Detect which cell encompasses the target text, then output its [x, y] center coordinate. 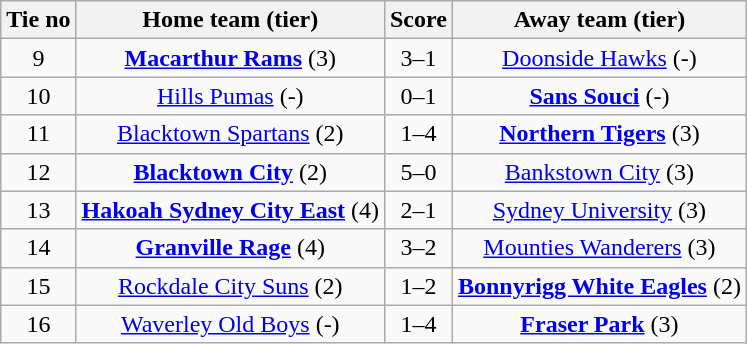
Macarthur Rams (3) [230, 58]
Blacktown City (2) [230, 172]
Doonside Hawks (-) [599, 58]
Tie no [38, 20]
Mounties Wanderers (3) [599, 248]
Hakoah Sydney City East (4) [230, 210]
3–1 [418, 58]
2–1 [418, 210]
Northern Tigers (3) [599, 134]
11 [38, 134]
Score [418, 20]
Rockdale City Suns (2) [230, 286]
Fraser Park (3) [599, 324]
Sydney University (3) [599, 210]
9 [38, 58]
15 [38, 286]
12 [38, 172]
10 [38, 96]
Granville Rage (4) [230, 248]
Away team (tier) [599, 20]
Sans Souci (-) [599, 96]
Blacktown Spartans (2) [230, 134]
3–2 [418, 248]
Bonnyrigg White Eagles (2) [599, 286]
Home team (tier) [230, 20]
0–1 [418, 96]
5–0 [418, 172]
Waverley Old Boys (-) [230, 324]
14 [38, 248]
16 [38, 324]
Bankstown City (3) [599, 172]
13 [38, 210]
Hills Pumas (-) [230, 96]
1–2 [418, 286]
